Scan for the cell matching the given text and deliver its (x, y) coordinate at center. 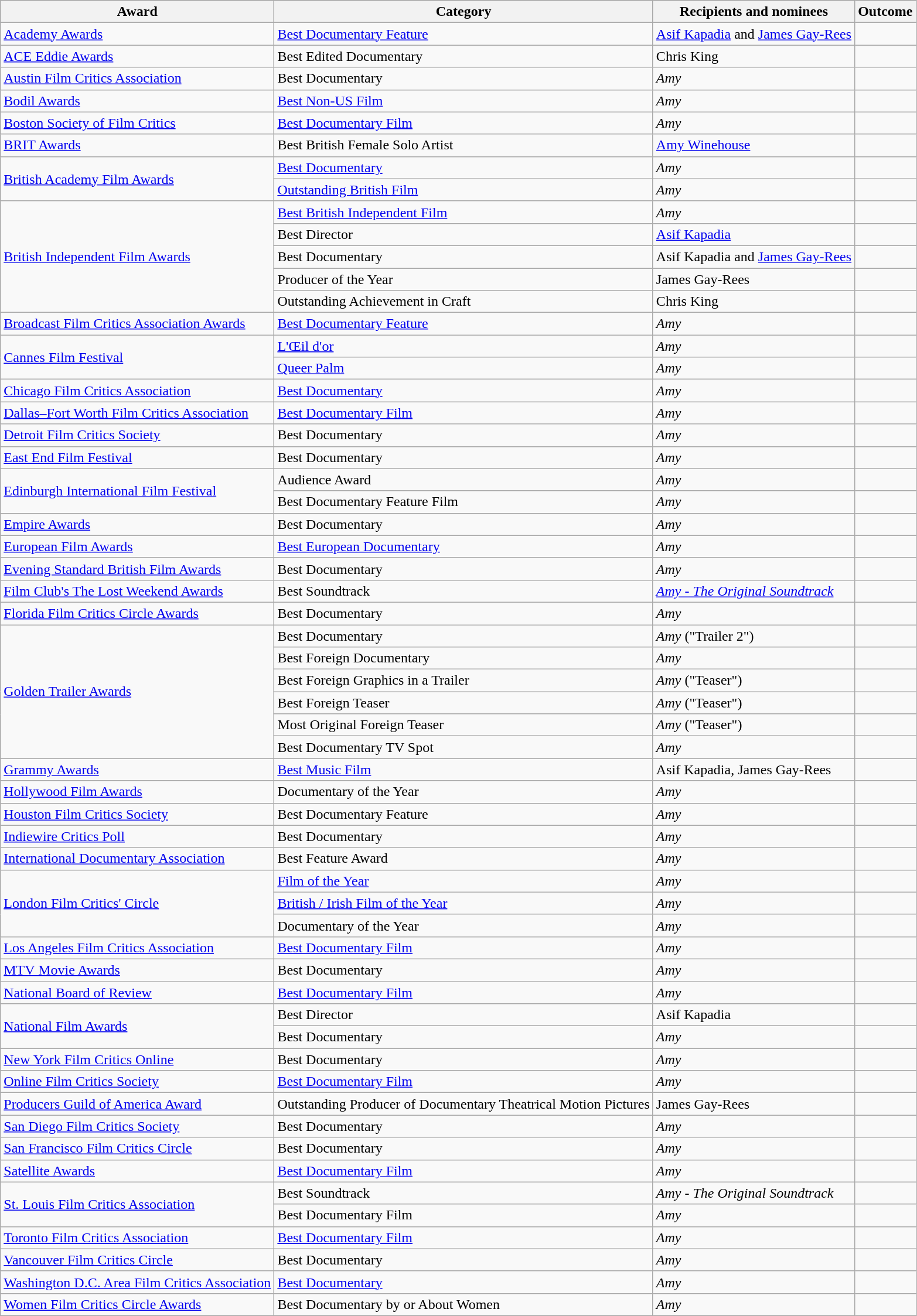
Best Foreign Documentary (463, 658)
National Board of Review (137, 993)
Outcome (885, 12)
Amy ("Trailer 2") (754, 635)
Vancouver Film Critics Circle (137, 1260)
San Diego Film Critics Society (137, 1126)
Academy Awards (137, 34)
Best British Female Solo Artist (463, 145)
Best Documentary by or About Women (463, 1304)
Dallas–Fort Worth Film Critics Association (137, 413)
Film of the Year (463, 881)
National Film Awards (137, 1026)
Amy Winehouse (754, 145)
BRIT Awards (137, 145)
Best Edited Documentary (463, 56)
ACE Eddie Awards (137, 56)
Asif Kapadia, James Gay-Rees (754, 770)
London Film Critics' Circle (137, 903)
Most Original Foreign Teaser (463, 725)
Detroit Film Critics Society (137, 435)
International Documentary Association (137, 859)
Broadcast Film Critics Association Awards (137, 324)
Producer of the Year (463, 279)
Cannes Film Festival (137, 357)
Empire Awards (137, 524)
San Francisco Film Critics Circle (137, 1148)
British / Irish Film of the Year (463, 903)
L'Œil d'or (463, 346)
Outstanding British Film (463, 190)
Best British Independent Film (463, 212)
Boston Society of Film Critics (137, 123)
Best Feature Award (463, 859)
British Independent Film Awards (137, 257)
Indiewire Critics Poll (137, 836)
Film Club's The Lost Weekend Awards (137, 591)
Women Film Critics Circle Awards (137, 1304)
Audience Award (463, 480)
Award (137, 12)
Queer Palm (463, 368)
Bodil Awards (137, 101)
Best Foreign Teaser (463, 703)
Best Documentary TV Spot (463, 747)
Best European Documentary (463, 546)
Houston Film Critics Society (137, 814)
British Academy Film Awards (137, 179)
East End Film Festival (137, 457)
Producers Guild of America Award (137, 1104)
Recipients and nominees (754, 12)
Golden Trailer Awards (137, 691)
European Film Awards (137, 546)
Best Non-US Film (463, 101)
Online Film Critics Society (137, 1082)
Outstanding Achievement in Craft (463, 302)
Toronto Film Critics Association (137, 1238)
Florida Film Critics Circle Awards (137, 613)
Grammy Awards (137, 770)
Category (463, 12)
Los Angeles Film Critics Association (137, 948)
Satellite Awards (137, 1171)
Best Music Film (463, 770)
Chicago Film Critics Association (137, 391)
Outstanding Producer of Documentary Theatrical Motion Pictures (463, 1104)
Washington D.C. Area Film Critics Association (137, 1282)
Best Foreign Graphics in a Trailer (463, 681)
Best Documentary Feature Film (463, 502)
Edinburgh International Film Festival (137, 491)
St. Louis Film Critics Association (137, 1204)
Austin Film Critics Association (137, 78)
MTV Movie Awards (137, 970)
Evening Standard British Film Awards (137, 569)
New York Film Critics Online (137, 1059)
Hollywood Film Awards (137, 792)
